Provide the (x, y) coordinate of the cell's center where the given text is located.  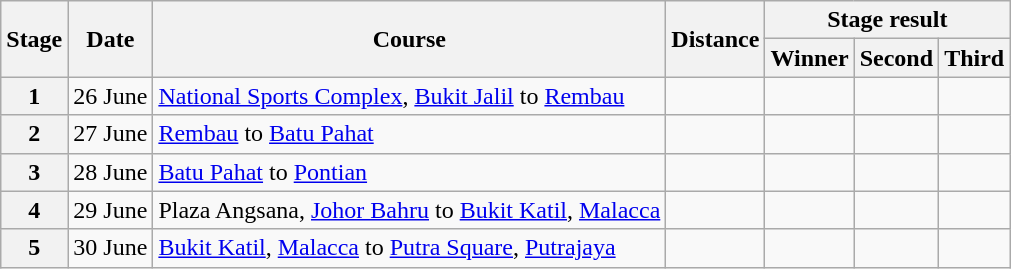
26 June (110, 96)
5 (34, 248)
Winner (810, 58)
Date (110, 39)
4 (34, 210)
3 (34, 172)
Course (410, 39)
National Sports Complex, Bukit Jalil to Rembau (410, 96)
Third (974, 58)
28 June (110, 172)
30 June (110, 248)
2 (34, 134)
Stage (34, 39)
Stage result (888, 20)
27 June (110, 134)
Distance (716, 39)
Batu Pahat to Pontian (410, 172)
29 June (110, 210)
1 (34, 96)
Rembau to Batu Pahat (410, 134)
Second (896, 58)
Plaza Angsana, Johor Bahru to Bukit Katil, Malacca (410, 210)
Bukit Katil, Malacca to Putra Square, Putrajaya (410, 248)
